Determine the [X, Y] coordinate at the center of the cell enclosing the given text.  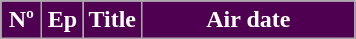
Air date [248, 20]
Nº [22, 20]
Ep [62, 20]
Title [112, 20]
